Determine the (x, y) coordinate at the center of the cell enclosing the given text.  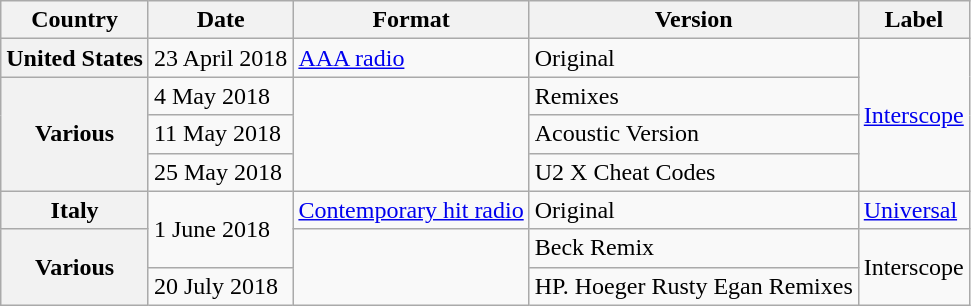
Contemporary hit radio (411, 210)
23 April 2018 (220, 58)
AAA radio (411, 58)
11 May 2018 (220, 134)
25 May 2018 (220, 172)
1 June 2018 (220, 229)
U2 X Cheat Codes (694, 172)
Acoustic Version (694, 134)
Format (411, 20)
Date (220, 20)
Version (694, 20)
Italy (75, 210)
20 July 2018 (220, 286)
Beck Remix (694, 248)
United States (75, 58)
Label (914, 20)
4 May 2018 (220, 96)
Country (75, 20)
Remixes (694, 96)
HP. Hoeger Rusty Egan Remixes (694, 286)
Universal (914, 210)
